Locate the cell with the specified text and output its [X, Y] center coordinate. 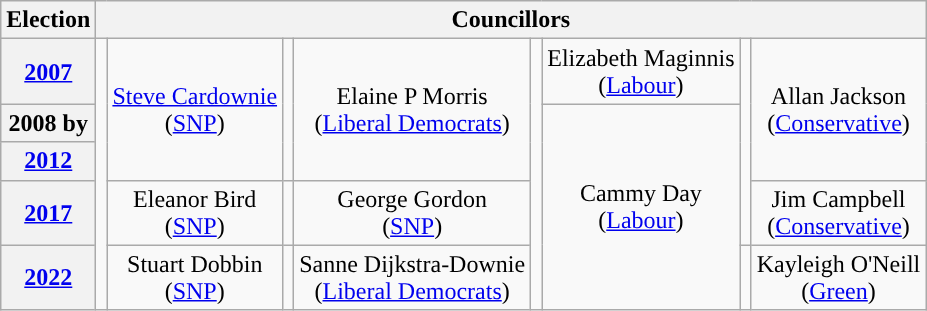
2022 [48, 278]
Election [48, 20]
George Gordon(SNP) [412, 212]
Sanne Dijkstra-Downie(Liberal Democrats) [412, 278]
Councillors [511, 20]
Elizabeth Maginnis(Labour) [641, 72]
Jim Campbell(Conservative) [838, 212]
2008 by [48, 123]
Kayleigh O'Neill(Green) [838, 278]
Stuart Dobbin(SNP) [195, 278]
Allan Jackson(Conservative) [838, 110]
2012 [48, 161]
Elaine P Morris(Liberal Democrats) [412, 110]
Eleanor Bird(SNP) [195, 212]
Steve Cardownie(SNP) [195, 110]
Cammy Day(Labour) [641, 207]
2017 [48, 212]
2007 [48, 72]
